Provide the [X, Y] coordinate of the cell's center where the given text is located.  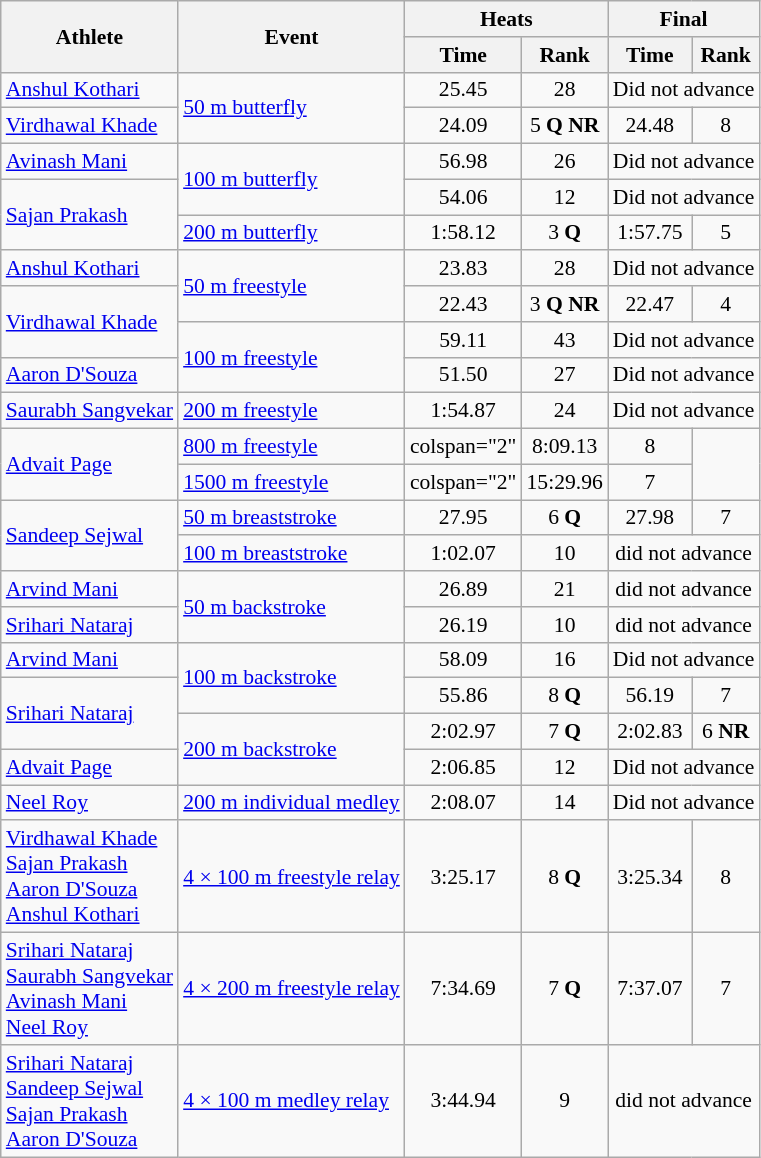
27 [565, 375]
100 m backstroke [292, 678]
6 NR [726, 732]
Sandeep Sejwal [90, 536]
8:09.13 [565, 447]
24 [565, 411]
3:25.17 [464, 877]
Srihari NatarajSaurabh SangvekarAvinash ManiNeel Roy [90, 989]
24.48 [650, 126]
Neel Roy [90, 803]
200 m backstroke [292, 750]
800 m freestyle [292, 447]
56.98 [464, 162]
Saurabh Sangvekar [90, 411]
51.50 [464, 375]
55.86 [464, 696]
4 × 100 m medley relay [292, 1101]
14 [565, 803]
50 m breaststroke [292, 518]
50 m backstroke [292, 606]
4 × 200 m freestyle relay [292, 989]
4 × 100 m freestyle relay [292, 877]
21 [565, 589]
200 m freestyle [292, 411]
Athlete [90, 36]
43 [565, 340]
100 m butterfly [292, 180]
56.19 [650, 696]
2:02.97 [464, 732]
26.19 [464, 625]
50 m butterfly [292, 108]
Sajan Prakash [90, 214]
59.11 [464, 340]
Avinash Mani [90, 162]
1:54.87 [464, 411]
Aaron D'Souza [90, 375]
26 [565, 162]
23.83 [464, 269]
200 m individual medley [292, 803]
16 [565, 660]
1:57.75 [650, 233]
5 Q NR [565, 126]
Heats [506, 19]
27.98 [650, 518]
1:02.07 [464, 554]
15:29.96 [565, 482]
Event [292, 36]
54.06 [464, 197]
100 m freestyle [292, 358]
200 m butterfly [292, 233]
5 [726, 233]
Virdhawal KhadeSajan PrakashAaron D'SouzaAnshul Kothari [90, 877]
1500 m freestyle [292, 482]
27.95 [464, 518]
50 m freestyle [292, 286]
22.43 [464, 304]
7:37.07 [650, 989]
9 [565, 1101]
Final [684, 19]
26.89 [464, 589]
3:44.94 [464, 1101]
4 [726, 304]
6 Q [565, 518]
2:02.83 [650, 732]
25.45 [464, 90]
100 m breaststroke [292, 554]
3 Q [565, 233]
3 Q NR [565, 304]
58.09 [464, 660]
Srihari NatarajSandeep SejwalSajan PrakashAaron D'Souza [90, 1101]
1:58.12 [464, 233]
2:08.07 [464, 803]
7:34.69 [464, 989]
22.47 [650, 304]
2:06.85 [464, 767]
24.09 [464, 126]
3:25.34 [650, 877]
